From the cell containing the given text, extract its center point as (X, Y) coordinate. 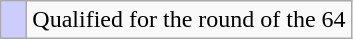
Qualified for the round of the 64 (189, 20)
